Determine the (x, y) coordinate at the center of the cell enclosing the given text.  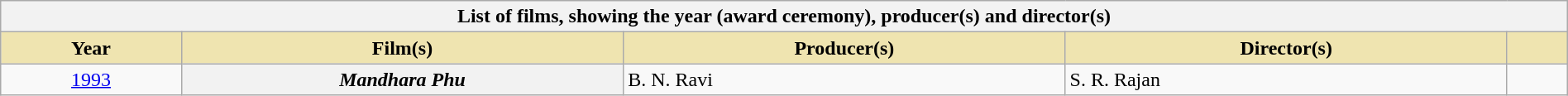
Year (91, 48)
S. R. Rajan (1286, 79)
List of films, showing the year (award ceremony), producer(s) and director(s) (784, 17)
Director(s) (1286, 48)
B. N. Ravi (844, 79)
Mandhara Phu (402, 79)
Film(s) (402, 48)
Producer(s) (844, 48)
1993 (91, 79)
